Capture the cell that displays the provided text and extract its (X, Y) central coordinate. 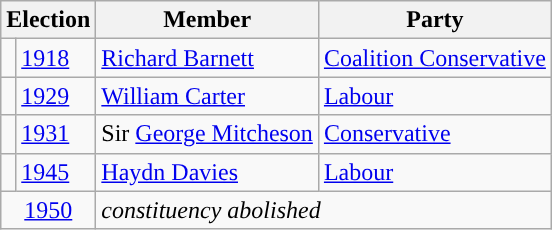
Member (208, 20)
William Carter (208, 96)
Coalition Conservative (434, 58)
constituency abolished (324, 210)
1929 (56, 96)
Conservative (434, 134)
1945 (56, 172)
1950 (48, 210)
Election (48, 20)
Haydn Davies (208, 172)
Richard Barnett (208, 58)
1918 (56, 58)
Party (434, 20)
1931 (56, 134)
Sir George Mitcheson (208, 134)
